Provide the [x, y] coordinate of the cell's center where the given text is located.  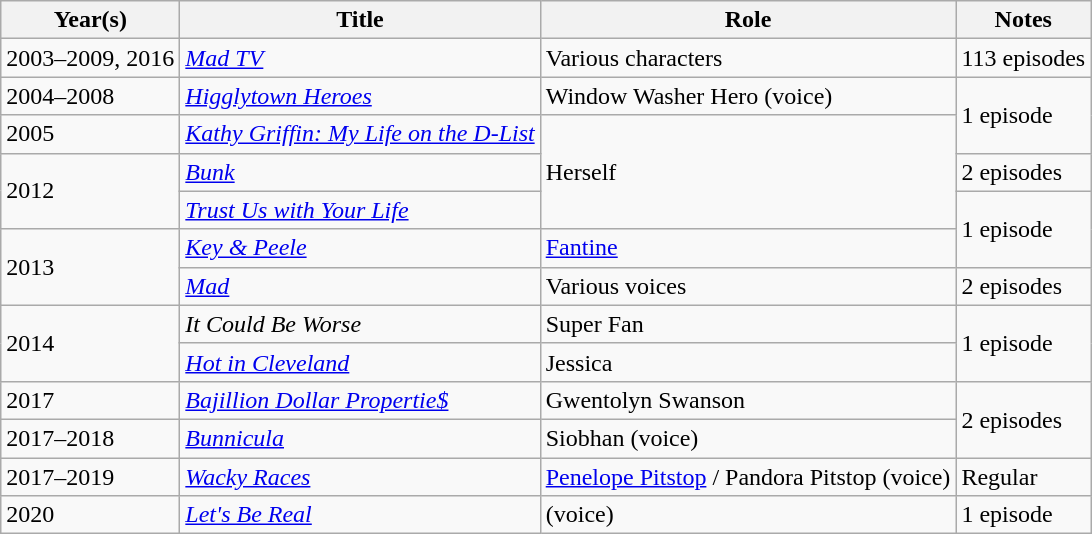
2013 [90, 267]
Mad TV [360, 58]
2012 [90, 191]
2003–2009, 2016 [90, 58]
Bunnicula [360, 438]
Bajillion Dollar Propertie$ [360, 400]
Various characters [748, 58]
Siobhan (voice) [748, 438]
Regular [1024, 477]
Jessica [748, 362]
2017 [90, 400]
Notes [1024, 20]
Role [748, 20]
2014 [90, 343]
Higglytown Heroes [360, 96]
2017–2018 [90, 438]
Key & Peele [360, 248]
Year(s) [90, 20]
Trust Us with Your Life [360, 210]
Mad [360, 286]
Window Washer Hero (voice) [748, 96]
Various voices [748, 286]
Kathy Griffin: My Life on the D-List [360, 134]
Hot in Cleveland [360, 362]
Fantine [748, 248]
Herself [748, 172]
Gwentolyn Swanson [748, 400]
Title [360, 20]
(voice) [748, 515]
2020 [90, 515]
2005 [90, 134]
113 episodes [1024, 58]
Wacky Races [360, 477]
It Could Be Worse [360, 324]
2017–2019 [90, 477]
Let's Be Real [360, 515]
Super Fan [748, 324]
Penelope Pitstop / Pandora Pitstop (voice) [748, 477]
Bunk [360, 172]
2004–2008 [90, 96]
